Search for the cell housing the specified text and yield its (x, y) center coordinate. 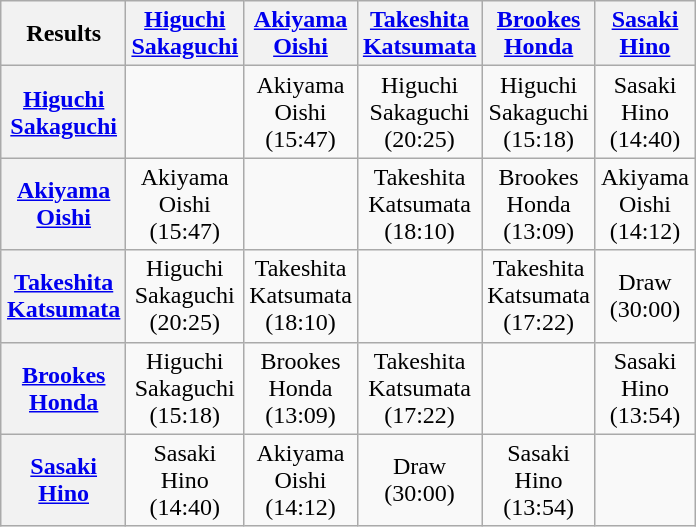
Results (63, 34)
